Scan for the cell matching the given text and deliver its (X, Y) coordinate at center. 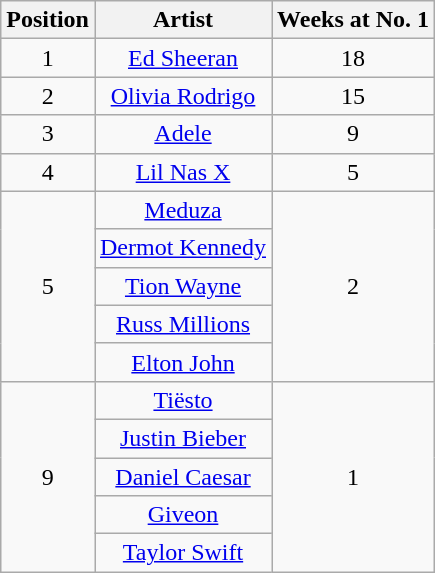
Dermot Kennedy (182, 248)
Tion Wayne (182, 286)
Meduza (182, 210)
4 (48, 172)
Daniel Caesar (182, 477)
Ed Sheeran (182, 58)
Russ Millions (182, 324)
18 (354, 58)
Olivia Rodrigo (182, 96)
Elton John (182, 362)
Lil Nas X (182, 172)
Weeks at No. 1 (354, 20)
3 (48, 134)
Giveon (182, 515)
15 (354, 96)
Position (48, 20)
Artist (182, 20)
Taylor Swift (182, 553)
Adele (182, 134)
Tiësto (182, 400)
Justin Bieber (182, 438)
